Detect which cell encompasses the target text, then output its (x, y) center coordinate. 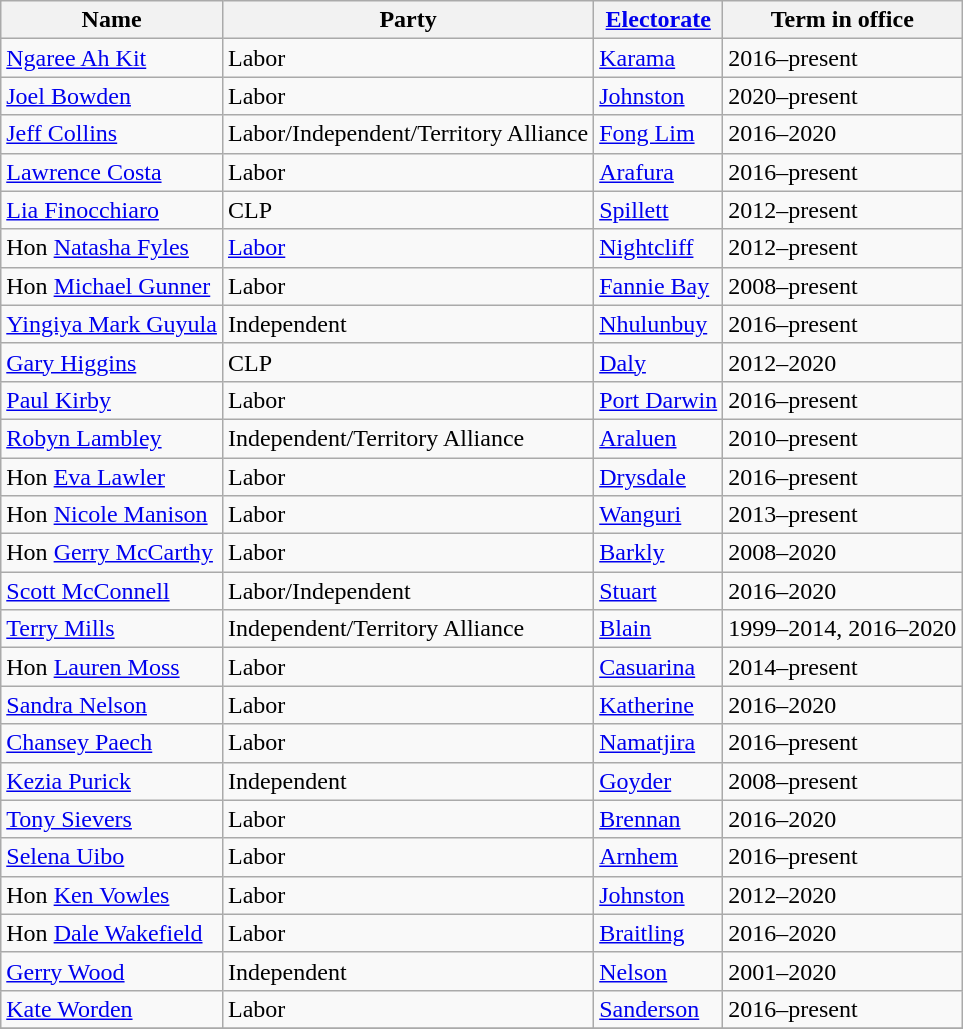
Hon Eva Lawler (112, 477)
Wanguri (658, 515)
Hon Michael Gunner (112, 286)
Party (408, 20)
Fong Lim (658, 134)
Hon Nicole Manison (112, 515)
2001–2020 (842, 971)
Term in office (842, 20)
Spillett (658, 210)
Namatjira (658, 743)
Sandra Nelson (112, 705)
Katherine (658, 705)
Gary Higgins (112, 362)
Paul Kirby (112, 400)
Brennan (658, 819)
Drysdale (658, 477)
Fannie Bay (658, 286)
Chansey Paech (112, 743)
Robyn Lambley (112, 438)
Goyder (658, 781)
Kezia Purick (112, 781)
Arnhem (658, 857)
Joel Bowden (112, 96)
Braitling (658, 933)
Scott McConnell (112, 591)
Jeff Collins (112, 134)
Stuart (658, 591)
2013–present (842, 515)
Lawrence Costa (112, 172)
Hon Ken Vowles (112, 895)
Terry Mills (112, 629)
Yingiya Mark Guyula (112, 324)
Arafura (658, 172)
Labor/Independent (408, 591)
Hon Lauren Moss (112, 667)
2008–2020 (842, 553)
Gerry Wood (112, 971)
Barkly (658, 553)
Sanderson (658, 1009)
Electorate (658, 20)
Araluen (658, 438)
Kate Worden (112, 1009)
Name (112, 20)
2020–present (842, 96)
Hon Gerry McCarthy (112, 553)
Labor/Independent/Territory Alliance (408, 134)
1999–2014, 2016–2020 (842, 629)
Casuarina (658, 667)
Hon Dale Wakefield (112, 933)
Karama (658, 58)
Hon Natasha Fyles (112, 248)
Blain (658, 629)
Nhulunbuy (658, 324)
Lia Finocchiaro (112, 210)
Nightcliff (658, 248)
Selena Uibo (112, 857)
Tony Sievers (112, 819)
2014–present (842, 667)
Daly (658, 362)
Nelson (658, 971)
Ngaree Ah Kit (112, 58)
Port Darwin (658, 400)
2010–present (842, 438)
